Search for the cell housing the specified text and yield its [x, y] center coordinate. 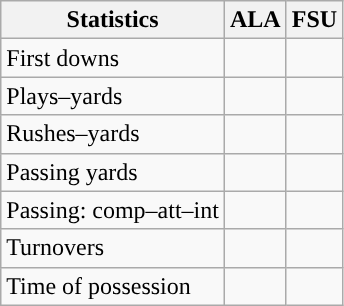
Passing yards [113, 172]
First downs [113, 58]
Passing: comp–att–int [113, 210]
ALA [255, 20]
Rushes–yards [113, 134]
FSU [314, 20]
Statistics [113, 20]
Plays–yards [113, 96]
Turnovers [113, 248]
Time of possession [113, 286]
